Pinpoint the cell where the given text exists, returning its (x, y) midpoint coordinate. 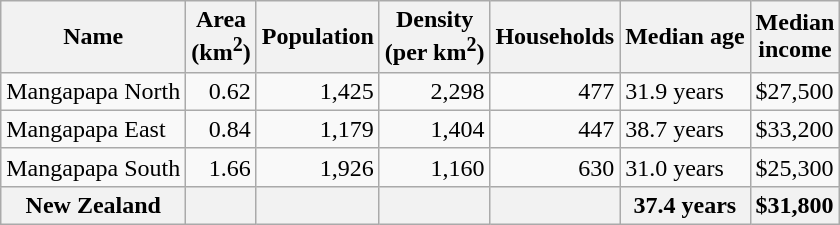
477 (555, 91)
$31,800 (795, 205)
37.4 years (685, 205)
2,298 (434, 91)
38.7 years (685, 129)
Households (555, 37)
0.84 (221, 129)
Mangapapa South (94, 167)
1,160 (434, 167)
Medianincome (795, 37)
1,926 (318, 167)
Mangapapa East (94, 129)
Area(km2) (221, 37)
1,425 (318, 91)
$25,300 (795, 167)
$27,500 (795, 91)
0.62 (221, 91)
630 (555, 167)
1,179 (318, 129)
Mangapapa North (94, 91)
Name (94, 37)
31.9 years (685, 91)
1.66 (221, 167)
Population (318, 37)
1,404 (434, 129)
$33,200 (795, 129)
31.0 years (685, 167)
Density(per km2) (434, 37)
Median age (685, 37)
447 (555, 129)
New Zealand (94, 205)
